Pinpoint the cell where the given text exists, returning its (x, y) midpoint coordinate. 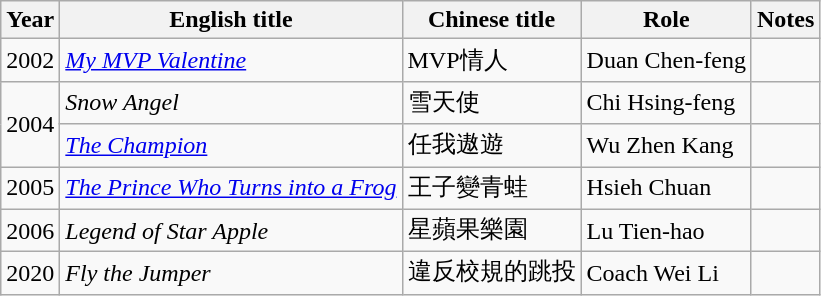
2004 (30, 124)
Lu Tien-hao (666, 230)
Wu Zhen Kang (666, 146)
MVP情人 (492, 60)
雪天使 (492, 102)
2002 (30, 60)
The Champion (231, 146)
Chinese title (492, 20)
English title (231, 20)
2020 (30, 274)
Coach Wei Li (666, 274)
My MVP Valentine (231, 60)
星蘋果樂園 (492, 230)
違反校規的跳投 (492, 274)
2006 (30, 230)
王子變青蛙 (492, 188)
Fly the Jumper (231, 274)
任我遨遊 (492, 146)
Role (666, 20)
The Prince Who Turns into a Frog (231, 188)
2005 (30, 188)
Notes (785, 20)
Snow Angel (231, 102)
Legend of Star Apple (231, 230)
Chi Hsing-feng (666, 102)
Hsieh Chuan (666, 188)
Year (30, 20)
Duan Chen-feng (666, 60)
